Return the [x, y] coordinate for the center point of the cell that contains the specified text.  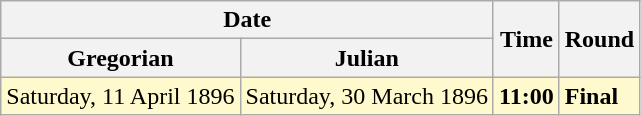
Final [599, 96]
Date [248, 20]
Julian [366, 58]
Time [526, 39]
Saturday, 11 April 1896 [120, 96]
Gregorian [120, 58]
11:00 [526, 96]
Saturday, 30 March 1896 [366, 96]
Round [599, 39]
